Identify which cell holds the provided text, then report its [x, y] central coordinate. 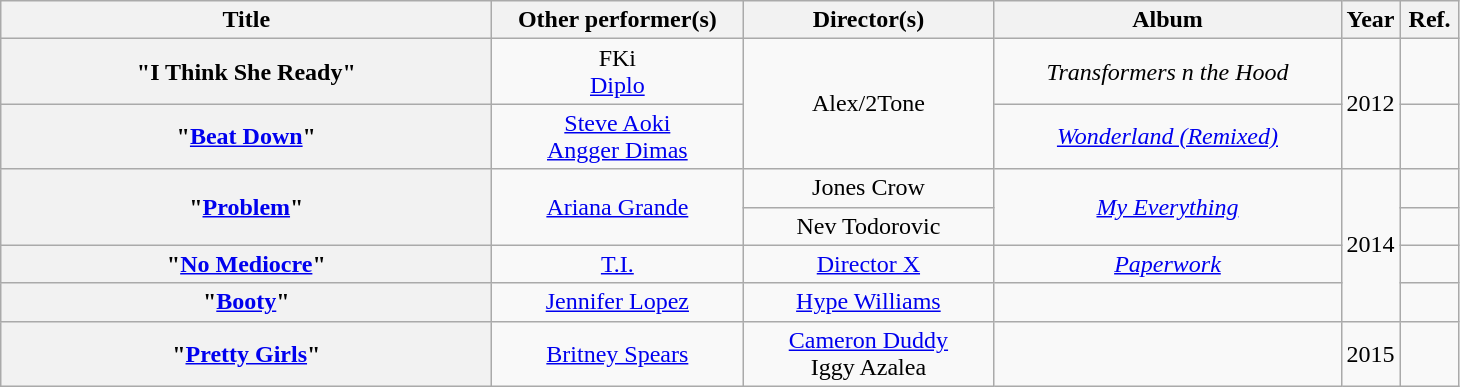
"Booty" [246, 302]
"I Think She Ready" [246, 72]
2014 [1370, 245]
Title [246, 20]
2015 [1370, 354]
Year [1370, 20]
Transformers n the Hood [1168, 72]
Cameron DuddyIggy Azalea [868, 354]
Jones Crow [868, 188]
Alex/2Tone [868, 104]
Director(s) [868, 20]
Jennifer Lopez [618, 302]
Wonderland (Remixed) [1168, 136]
Album [1168, 20]
Other performer(s) [618, 20]
Director X [868, 264]
My Everything [1168, 207]
T.I. [618, 264]
Hype Williams [868, 302]
FKiDiplo [618, 72]
2012 [1370, 104]
"Problem" [246, 207]
Britney Spears [618, 354]
Steve AokiAngger Dimas [618, 136]
Ref. [1430, 20]
Ariana Grande [618, 207]
"Beat Down" [246, 136]
"Pretty Girls" [246, 354]
Nev Todorovic [868, 226]
Paperwork [1168, 264]
"No Mediocre" [246, 264]
